Capture the cell that displays the provided text and extract its [x, y] central coordinate. 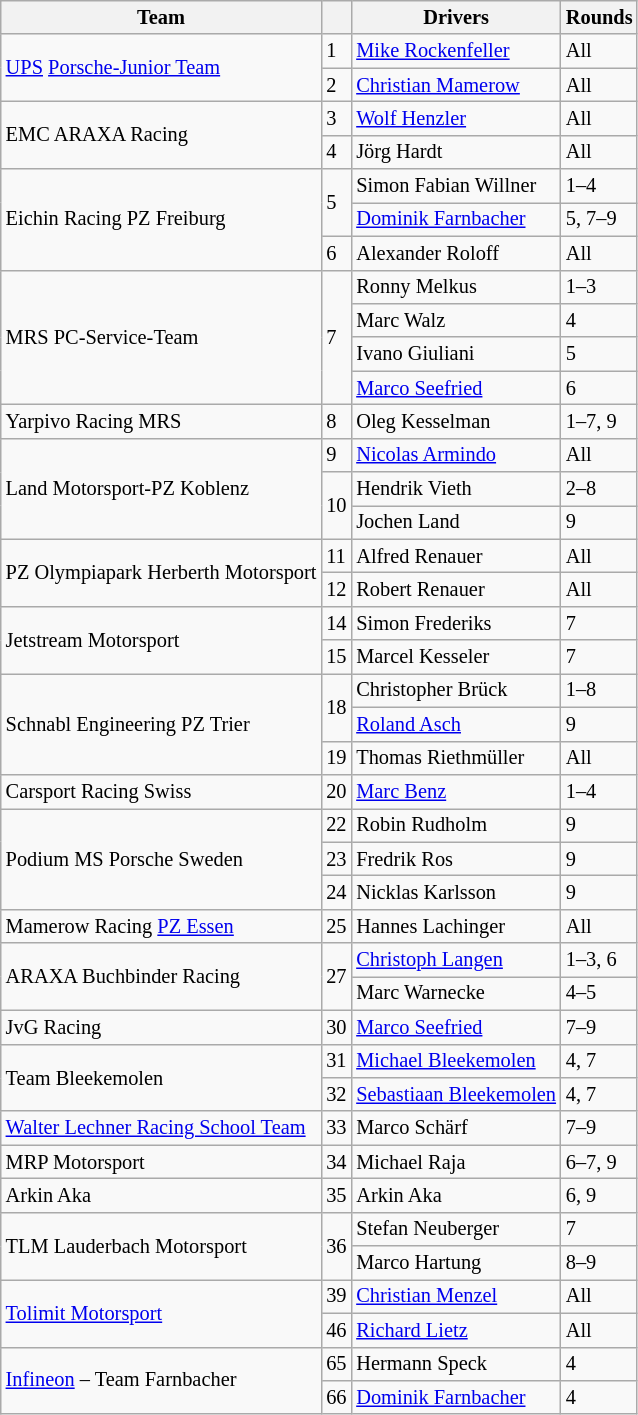
TLM Lauderbach Motorsport [162, 1246]
Christian Mamerow [456, 85]
15 [336, 657]
Hannes Lachinger [456, 926]
Jörg Hardt [456, 152]
8–9 [600, 1263]
31 [336, 1061]
2–8 [600, 489]
PZ Olympiapark Herberth Motorsport [162, 572]
25 [336, 926]
Hermann Speck [456, 1364]
4–5 [600, 993]
23 [336, 859]
Land Motorsport-PZ Koblenz [162, 488]
1–3, 6 [600, 960]
Richard Lietz [456, 1330]
Walter Lechner Racing School Team [162, 1128]
35 [336, 1195]
Drivers [456, 17]
Jetstream Motorsport [162, 640]
1–7, 9 [600, 421]
3 [336, 118]
18 [336, 706]
11 [336, 556]
Hendrik Vieth [456, 489]
Schnabl Engineering PZ Trier [162, 724]
Carsport Racing Swiss [162, 791]
46 [336, 1330]
EMC ARAXA Racing [162, 134]
MRS PC-Service-Team [162, 338]
8 [336, 421]
Wolf Henzler [456, 118]
2 [336, 85]
Simon Frederiks [456, 623]
24 [336, 892]
Ivano Giuliani [456, 354]
1–3 [600, 287]
10 [336, 506]
20 [336, 791]
MRP Motorsport [162, 1162]
Eichin Racing PZ Freiburg [162, 220]
6–7, 9 [600, 1162]
Robert Renauer [456, 589]
Jochen Land [456, 522]
Tolimit Motorsport [162, 1312]
Marco Hartung [456, 1263]
Oleg Kesselman [456, 421]
Nicolas Armindo [456, 455]
66 [336, 1397]
30 [336, 1027]
34 [336, 1162]
6, 9 [600, 1195]
Thomas Riethmüller [456, 758]
Marc Benz [456, 791]
5, 7–9 [600, 219]
32 [336, 1094]
Marco Schärf [456, 1128]
Michael Bleekemolen [456, 1061]
19 [336, 758]
1 [336, 51]
39 [336, 1296]
Christopher Brück [456, 690]
33 [336, 1128]
Fredrik Ros [456, 859]
Yarpivo Racing MRS [162, 421]
Team [162, 17]
Simon Fabian Willner [456, 186]
Mamerow Racing PZ Essen [162, 926]
Robin Rudholm [456, 825]
Sebastiaan Bleekemolen [456, 1094]
Marc Warnecke [456, 993]
Michael Raja [456, 1162]
Stefan Neuberger [456, 1229]
1–8 [600, 690]
Ronny Melkus [456, 287]
Alfred Renauer [456, 556]
Marc Walz [456, 320]
36 [336, 1246]
Infineon – Team Farnbacher [162, 1380]
Christian Menzel [456, 1296]
27 [336, 976]
12 [336, 589]
Mike Rockenfeller [456, 51]
65 [336, 1364]
JvG Racing [162, 1027]
Alexander Roloff [456, 253]
Roland Asch [456, 724]
Team Bleekemolen [162, 1078]
Podium MS Porsche Sweden [162, 858]
UPS Porsche-Junior Team [162, 68]
Christoph Langen [456, 960]
Marcel Kesseler [456, 657]
Rounds [600, 17]
Nicklas Karlsson [456, 892]
22 [336, 825]
ARAXA Buchbinder Racing [162, 976]
14 [336, 623]
